Identify which cell holds the provided text, then report its (X, Y) central coordinate. 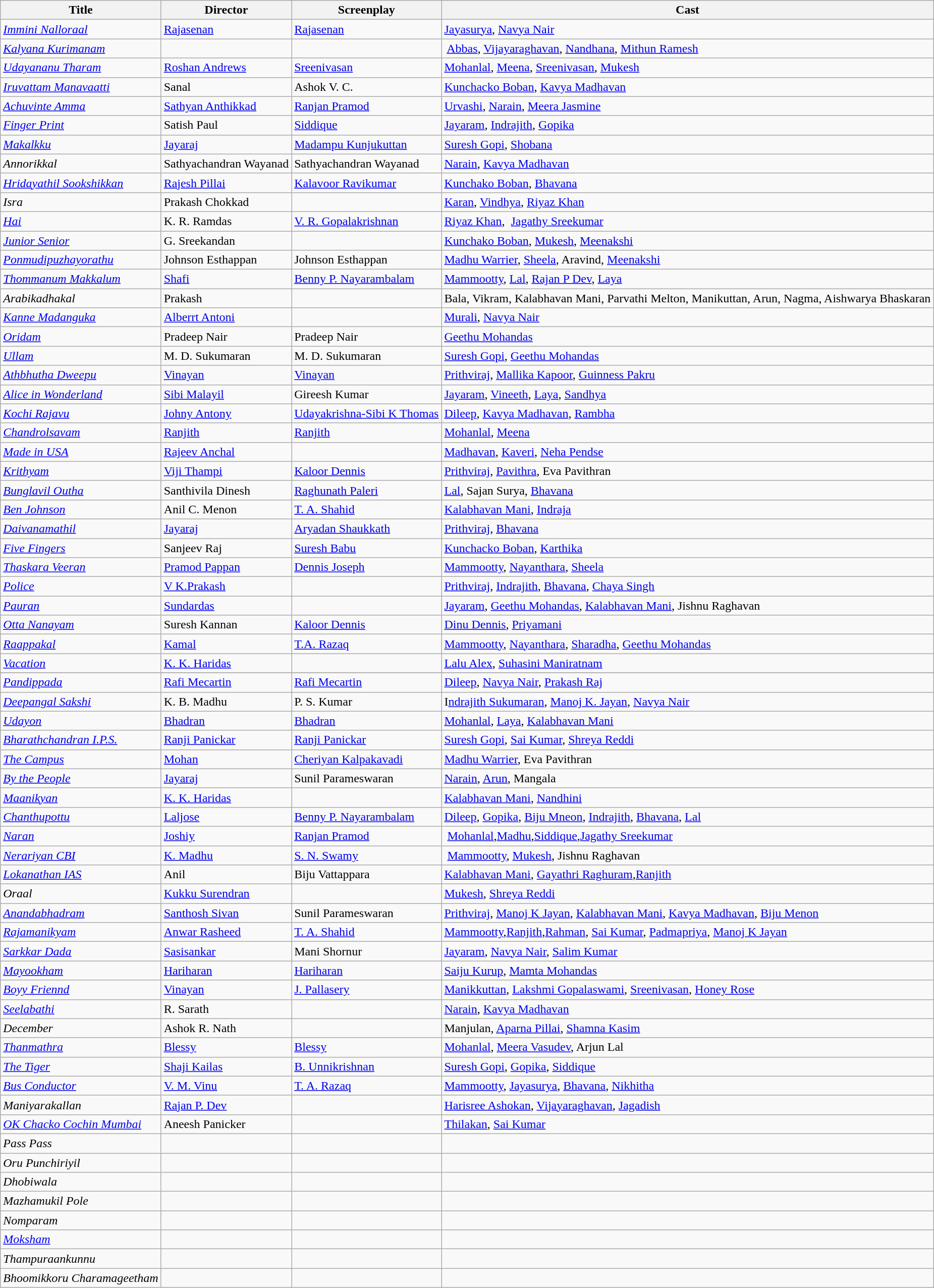
Abbas, Vijayaraghavan, Nandhana, Mithun Ramesh (687, 48)
Lokanathan IAS (81, 875)
Deepangal Sakshi (81, 702)
Jayaram, Geethu Mohandas, Kalabhavan Mani, Jishnu Raghavan (687, 606)
Rajan P. Dev (226, 1105)
Sasisankar (226, 951)
Ullam (81, 356)
Suresh Gopi, Sai Kumar, Shreya Reddi (687, 740)
OK Chacko Cochin Mumbai (81, 1124)
Gireesh Kumar (366, 394)
Moksham (81, 1240)
K. Madhu (226, 855)
Thaskara Veeran (81, 567)
Shafi (226, 279)
Iruvattam Manavaatti (81, 87)
Prithviraj, Mallika Kapoor, Guinness Pakru (687, 375)
Mohanlal,Madhu,Siddique,Jagathy Sreekumar (687, 836)
Mammootty, Nayanthara, Sharadha, Geethu Mohandas (687, 644)
V K.Prakash (226, 586)
Ashok V. C. (366, 87)
Ponmudipuzhayorathu (81, 260)
Chanthupottu (81, 817)
Arabikadhakal (81, 298)
Murali, Navya Nair (687, 317)
Suresh Kannan (226, 625)
Thilakan, Sai Kumar (687, 1124)
Alice in Wonderland (81, 394)
Hai (81, 221)
Sundardas (226, 606)
The Campus (81, 759)
Athbhutha Dweepu (81, 375)
Kanne Madanguka (81, 317)
Mohan (226, 759)
Kunchako Boban, Bhavana (687, 183)
Ben Johnson (81, 509)
T. A. Razaq (366, 1086)
J. Pallasery (366, 990)
Dileep, Gopika, Biju Mneon, Indrajith, Bhavana, Lal (687, 817)
Hridayathil Sookshikkan (81, 183)
Kochi Rajavu (81, 413)
Udayon (81, 721)
Five Fingers (81, 548)
Anil C. Menon (226, 509)
Prakash Chokkad (226, 202)
Kalabhavan Mani, Gayathri Raghuram,Ranjith (687, 875)
Suresh Gopi, Shobana (687, 144)
Viji Thampi (226, 471)
Johny Antony (226, 413)
Aneesh Panicker (226, 1124)
Dileep, Navya Nair, Prakash Raj (687, 682)
Suresh Babu (366, 548)
Udayakrishna-Sibi K Thomas (366, 413)
Prithviraj, Indrajith, Bhavana, Chaya Singh (687, 586)
Jayaram, Vineeth, Laya, Sandhya (687, 394)
Prithviraj, Bhavana (687, 528)
Pandippada (81, 682)
Anil (226, 875)
Sanjeev Raj (226, 548)
Seelabathi (81, 1009)
Bunglavil Outha (81, 490)
Ashok R. Nath (226, 1028)
Roshan Andrews (226, 68)
Lalu Alex, Suhasini Maniratnam (687, 663)
Jayaram, Indrajith, Gopika (687, 125)
Nerariyan CBI (81, 855)
Bus Conductor (81, 1086)
Oru Punchiriyil (81, 1162)
Bhoomikkoru Charamageetham (81, 1278)
Pramod Pappan (226, 567)
Mani Shornur (366, 951)
G. Sreekandan (226, 241)
Suresh Gopi, Geethu Mohandas (687, 356)
Kamal (226, 644)
Mammootty, Nayanthara, Sheela (687, 567)
Madampu Kunjukuttan (366, 144)
Manjulan, Aparna Pillai, Shamna Kasim (687, 1028)
Anandabhadram (81, 913)
Finger Print (81, 125)
Thampuraankunnu (81, 1259)
Dileep, Kavya Madhavan, Rambha (687, 413)
Director (226, 10)
Mammootty, Mukesh, Jishnu Raghavan (687, 855)
Sarkkar Dada (81, 951)
Udayananu Tharam (81, 68)
Mohanlal, Meena (687, 433)
Kalyana Kurimanam (81, 48)
Mayookham (81, 971)
Screenplay (366, 10)
Oraal (81, 894)
Bala, Vikram, Kalabhavan Mani, Parvathi Melton, Manikuttan, Arun, Nagma, Aishwarya Bhaskaran (687, 298)
Prithviraj, Pavithra, Eva Pavithran (687, 471)
Krithyam (81, 471)
Madhu Warrier, Eva Pavithran (687, 759)
The Tiger (81, 1066)
Shaji Kailas (226, 1066)
Kalabhavan Mani, Indraja (687, 509)
December (81, 1028)
Immini Nalloraal (81, 29)
Kunchako Boban, Mukesh, Meenakshi (687, 241)
Cheriyan Kalpakavadi (366, 759)
Siddique (366, 125)
Jayaram, Navya Nair, Salim Kumar (687, 951)
Chandrolsavam (81, 433)
Saiju Kurup, Mamta Mohandas (687, 971)
P. S. Kumar (366, 702)
T.A. Razaq (366, 644)
Mohanlal, Meena, Sreenivasan, Mukesh (687, 68)
Prithviraj, Manoj K Jayan, Kalabhavan Mani, Kavya Madhavan, Biju Menon (687, 913)
Santhosh Sivan (226, 913)
Sibi Malayil (226, 394)
Suresh Gopi, Gopika, Siddique (687, 1066)
Boyy Friennd (81, 990)
V. R. Gopalakrishnan (366, 221)
Biju Vattappara (366, 875)
Junior Senior (81, 241)
Kunchacko Boban, Karthika (687, 548)
Dennis Joseph (366, 567)
Nomparam (81, 1220)
Sanal (226, 87)
Prakash (226, 298)
Title (81, 10)
Makalkku (81, 144)
Pass Pass (81, 1143)
Naran (81, 836)
Madhu Warrier, Sheela, Aravind, Meenakshi (687, 260)
Joshiy (226, 836)
Daivanamathil (81, 528)
Aryadan Shaukkath (366, 528)
Dhobiwala (81, 1182)
Manikkuttan, Lakshmi Gopalaswami, Sreenivasan, Honey Rose (687, 990)
Mohanlal, Laya, Kalabhavan Mani (687, 721)
Annorikkal (81, 164)
Cast (687, 10)
K. B. Madhu (226, 702)
Narain, Arun, Mangala (687, 778)
Isra (81, 202)
Police (81, 586)
Satish Paul (226, 125)
Made in USA (81, 452)
Bharathchandran I.P.S. (81, 740)
Pauran (81, 606)
Kalavoor Ravikumar (366, 183)
Harisree Ashokan, Vijayaraghavan, Jagadish (687, 1105)
Mammootty,Ranjith,Rahman, Sai Kumar, Padmapriya, Manoj K Jayan (687, 932)
Mammootty, Jayasurya, Bhavana, Nikhitha (687, 1086)
Maanikyan (81, 797)
Otta Nanayam (81, 625)
Alberrt Antoni (226, 317)
Raappakal (81, 644)
Thanmathra (81, 1047)
Lal, Sajan Surya, Bhavana (687, 490)
Karan, Vindhya, Riyaz Khan (687, 202)
By the People (81, 778)
Laljose (226, 817)
Raghunath Paleri (366, 490)
S. N. Swamy (366, 855)
Riyaz Khan, Jagathy Sreekumar (687, 221)
Sreenivasan (366, 68)
Maniyarakallan (81, 1105)
Rajamanikyam (81, 932)
Mazhamukil Pole (81, 1201)
Urvashi, Narain, Meera Jasmine (687, 106)
Kalabhavan Mani, Nandhini (687, 797)
Vacation (81, 663)
Anwar Rasheed (226, 932)
Thommanum Makkalum (81, 279)
Kunchacko Boban, Kavya Madhavan (687, 87)
Mammootty, Lal, Rajan P Dev, Laya (687, 279)
Sathyan Anthikkad (226, 106)
K. R. Ramdas (226, 221)
Rajeev Anchal (226, 452)
Geethu Mohandas (687, 337)
Mohanlal, Meera Vasudev, Arjun Lal (687, 1047)
Achuvinte Amma (81, 106)
Rajesh Pillai (226, 183)
R. Sarath (226, 1009)
Indrajith Sukumaran, Manoj K. Jayan, Navya Nair (687, 702)
Jayasurya, Navya Nair (687, 29)
Santhivila Dinesh (226, 490)
Kukku Surendran (226, 894)
Madhavan, Kaveri, Neha Pendse (687, 452)
Dinu Dennis, Priyamani (687, 625)
B. Unnikrishnan (366, 1066)
Mukesh, Shreya Reddi (687, 894)
Oridam (81, 337)
V. M. Vinu (226, 1086)
